Find where the given text appears and provide that cell's center as (x, y) coordinate. 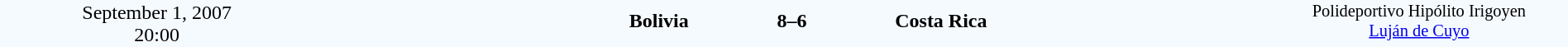
8–6 (791, 21)
September 1, 200720:00 (157, 23)
Polideportivo Hipólito IrigoyenLuján de Cuyo (1419, 23)
Costa Rica (1082, 21)
Bolivia (501, 21)
